Output the [X, Y] coordinate of the center of the cell containing the given text.  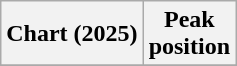
Peakposition [189, 34]
Chart (2025) [72, 34]
